Locate the cell with the specified text and output its [x, y] center coordinate. 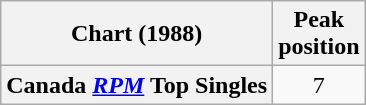
7 [319, 85]
Canada RPM Top Singles [137, 85]
Peakposition [319, 34]
Chart (1988) [137, 34]
